Extract the [x, y] coordinate from the center of the cell holding the provided text.  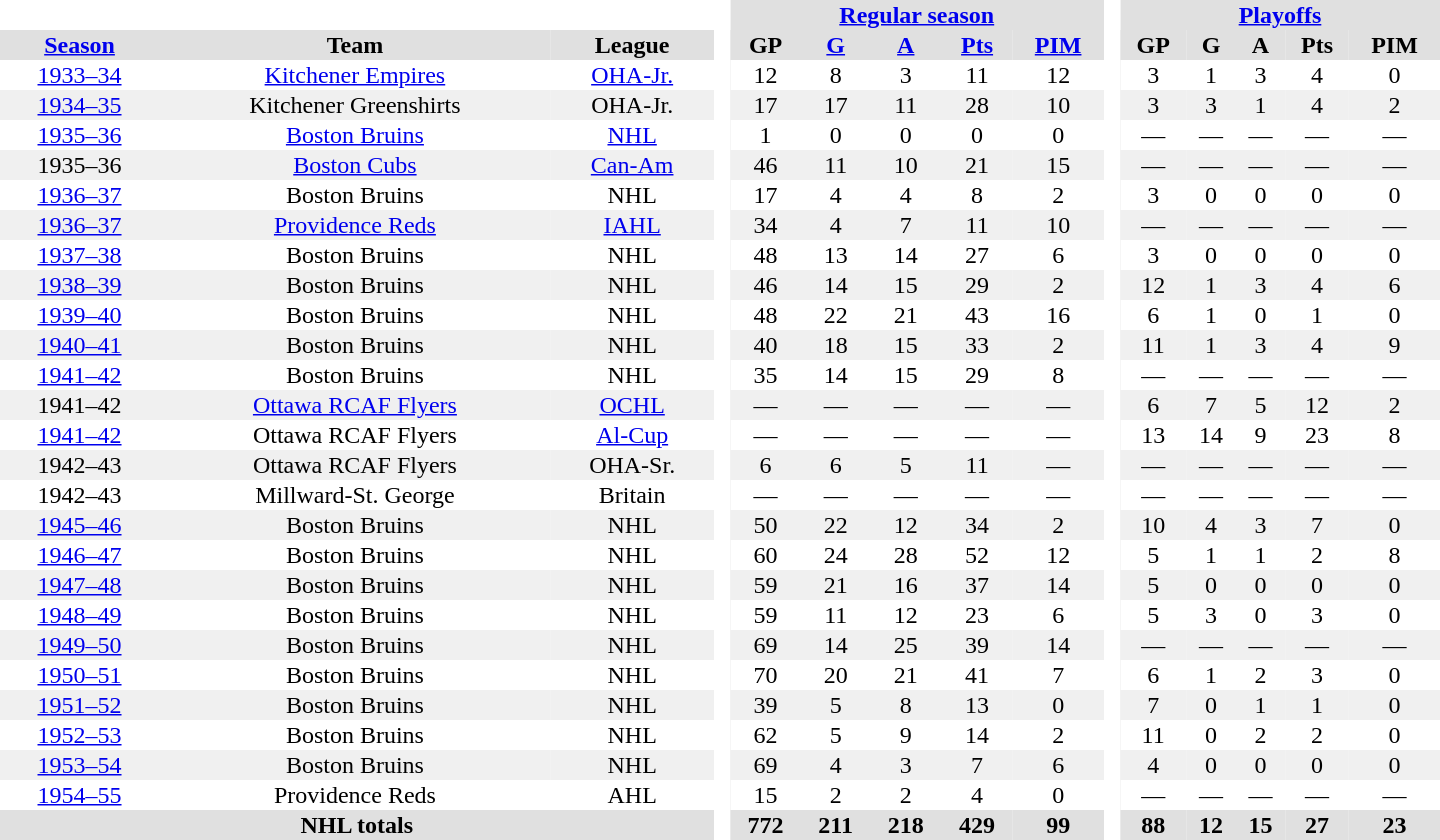
OHA-Sr. [632, 465]
1940–41 [80, 345]
Kitchener Greenshirts [355, 105]
41 [976, 675]
772 [766, 825]
1945–46 [80, 525]
1947–48 [80, 585]
37 [976, 585]
43 [976, 315]
1954–55 [80, 795]
50 [766, 525]
1934–35 [80, 105]
1950–51 [80, 675]
35 [766, 375]
NHL totals [357, 825]
1951–52 [80, 705]
1953–54 [80, 765]
AHL [632, 795]
OCHL [632, 405]
33 [976, 345]
Can-Am [632, 165]
1938–39 [80, 285]
Regular season [917, 15]
Playoffs [1280, 15]
Team [355, 45]
Season [80, 45]
Boston Cubs [355, 165]
1946–47 [80, 555]
1952–53 [80, 735]
62 [766, 735]
1937–38 [80, 255]
24 [836, 555]
88 [1153, 825]
Kitchener Empires [355, 75]
1948–49 [80, 615]
70 [766, 675]
League [632, 45]
60 [766, 555]
Al-Cup [632, 435]
1939–40 [80, 315]
40 [766, 345]
218 [906, 825]
Britain [632, 495]
Millward-St. George [355, 495]
211 [836, 825]
1949–50 [80, 645]
25 [906, 645]
52 [976, 555]
1933–34 [80, 75]
IAHL [632, 225]
99 [1058, 825]
20 [836, 675]
18 [836, 345]
429 [976, 825]
